Extract the (X, Y) coordinate from the center of the cell holding the provided text.  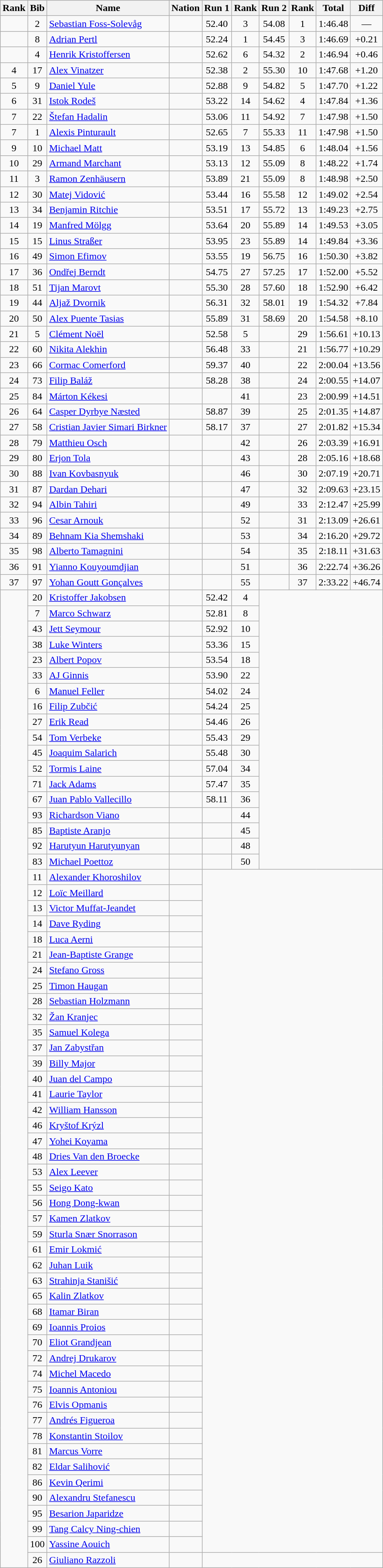
55.43 (217, 738)
Tormis Laine (108, 769)
Alex Leever (108, 1172)
82 (38, 1467)
54.46 (217, 722)
57 (38, 1219)
69 (38, 1327)
Ivan Kovbasnyuk (108, 474)
76 (38, 1405)
Total (333, 8)
Casper Dyrbye Næsted (108, 411)
1:52.00 (333, 272)
Laurie Taylor (108, 1094)
Sebastian Foss-Solevåg (108, 24)
Kristoffer Jakobsen (108, 598)
58.69 (274, 318)
Sebastian Holzmann (108, 1001)
Konstantin Stoilov (108, 1435)
56.48 (217, 349)
55.33 (274, 132)
Alexandru Stefanescu (108, 1498)
65 (38, 1296)
Behnam Kia Shemshaki (108, 536)
68 (38, 1312)
2:00.55 (333, 380)
+46.74 (366, 582)
56.31 (217, 303)
+1.36 (366, 101)
Alex Puente Tasias (108, 318)
Baptiste Aranjo (108, 830)
Juhan Luik (108, 1265)
Tijan Marovt (108, 287)
54.62 (274, 101)
54.45 (274, 39)
Hong Dong-kwan (108, 1203)
1:49.84 (333, 241)
+16.91 (366, 442)
54.75 (217, 272)
+25.99 (366, 505)
90 (38, 1498)
80 (38, 458)
Victor Muffat-Jeandet (108, 908)
55.58 (274, 194)
61 (38, 1250)
Márton Kékesi (108, 396)
Aljaž Dvornik (108, 303)
53.13 (217, 163)
57.47 (217, 784)
94 (38, 505)
57.25 (274, 272)
91 (38, 567)
54.02 (217, 691)
74 (38, 1374)
Ondřej Berndt (108, 272)
2:00.04 (333, 365)
85 (38, 830)
Joaquim Salarich (108, 753)
Linus Straßer (108, 241)
Ioannis Antoniou (108, 1389)
Besarion Japaridze (108, 1513)
Nation (186, 8)
55.72 (274, 210)
Samuel Kolega (108, 1032)
58.11 (217, 799)
57.04 (217, 769)
1:46.69 (333, 39)
52.42 (217, 598)
+14.87 (366, 411)
59.37 (217, 365)
Ramon Zenhäusern (108, 179)
Strahinja Stanišić (108, 1281)
+18.68 (366, 458)
Cesar Arnouk (108, 520)
2:12.47 (333, 505)
96 (38, 520)
+5.52 (366, 272)
Itamar Biran (108, 1312)
— (366, 24)
72 (38, 1358)
1:48.22 (333, 163)
Harutyun Harutyunyan (108, 846)
+20.71 (366, 474)
Cormac Comerford (108, 365)
58.87 (217, 411)
87 (38, 489)
2:01.82 (333, 427)
Clément Noël (108, 334)
Name (108, 8)
+2.75 (366, 210)
70 (38, 1343)
54.08 (274, 24)
Albin Tahiri (108, 505)
1:56.77 (333, 349)
Juan Pablo Vallecillo (108, 799)
52.92 (217, 629)
86 (38, 1482)
Yohan Goutt Gonçalves (108, 582)
Bib (38, 8)
1:46.48 (333, 24)
1:48.98 (333, 179)
Cristian Javier Simari Birkner (108, 427)
Simon Efimov (108, 256)
Billy Major (108, 1063)
2:00.99 (333, 396)
100 (38, 1544)
Jan Zabystřan (108, 1048)
Alberto Tamagnini (108, 551)
1:52.90 (333, 287)
+36.26 (366, 567)
84 (38, 396)
60 (38, 349)
Loïc Meillard (108, 892)
+10.29 (366, 349)
+29.72 (366, 536)
52.62 (217, 55)
Dave Ryding (108, 923)
Istok Rodeš (108, 101)
Seigo Kato (108, 1188)
92 (38, 846)
52.81 (217, 613)
Jett Seymour (108, 629)
73 (38, 380)
Yohei Koyama (108, 1141)
Alex Vinatzer (108, 70)
Kamen Zlatkov (108, 1219)
98 (38, 551)
1:46.94 (333, 55)
56 (38, 1203)
Sturla Snær Snorrason (108, 1234)
+2.50 (366, 179)
Dries Van den Broecke (108, 1156)
Luke Winters (108, 644)
58.17 (217, 427)
Jean-Baptiste Grange (108, 955)
53.90 (217, 675)
66 (38, 365)
Michael Matt (108, 148)
+3.05 (366, 225)
2:18.11 (333, 551)
Erik Read (108, 722)
Benjamin Ritchie (108, 210)
Juan del Campo (108, 1079)
Elvis Opmanis (108, 1405)
Erjon Tola (108, 458)
52.88 (217, 86)
1:47.70 (333, 86)
79 (38, 442)
1:54.58 (333, 318)
Emir Lokmić (108, 1250)
William Hansson (108, 1110)
Timon Haugan (108, 986)
56.75 (274, 256)
+23.15 (366, 489)
52.38 (217, 70)
1:49.23 (333, 210)
2:05.16 (333, 458)
+31.63 (366, 551)
57.60 (274, 287)
Stefano Gross (108, 970)
53.95 (217, 241)
62 (38, 1265)
Richardson Viano (108, 815)
58 (38, 427)
Run 1 (217, 8)
+10.13 (366, 334)
53.89 (217, 179)
Matej Vidović (108, 194)
2:01.35 (333, 411)
Marcus Vorre (108, 1451)
95 (38, 1513)
Run 2 (274, 8)
52.40 (217, 24)
54.24 (217, 707)
2:03.39 (333, 442)
52.58 (217, 334)
88 (38, 474)
Armand Marchant (108, 163)
+0.21 (366, 39)
53.19 (217, 148)
Michel Macedo (108, 1374)
Matthieu Osch (108, 442)
52.65 (217, 132)
1:47.84 (333, 101)
59 (38, 1234)
53.06 (217, 117)
+1.22 (366, 86)
55.48 (217, 753)
89 (38, 536)
97 (38, 582)
Adrian Pertl (108, 39)
53.64 (217, 225)
Yassine Aouich (108, 1544)
Diff (366, 8)
Alexander Khoroshilov (108, 877)
Alexis Pinturault (108, 132)
77 (38, 1420)
64 (38, 411)
2:09.63 (333, 489)
Kalin Zlatkov (108, 1296)
+1.74 (366, 163)
Kevin Qerimi (108, 1482)
99 (38, 1529)
Jack Adams (108, 784)
Dardan Dehari (108, 489)
Andrej Drukarov (108, 1358)
58.01 (274, 303)
Tang Calcy Ning-chien (108, 1529)
+1.20 (366, 70)
54.92 (274, 117)
53.55 (217, 256)
+3.36 (366, 241)
53.22 (217, 101)
1:47.68 (333, 70)
Manfred Mölgg (108, 225)
+8.10 (366, 318)
+2.54 (366, 194)
Filip Zubčić (108, 707)
Luca Aerni (108, 939)
Henrik Kristoffersen (108, 55)
1:49.53 (333, 225)
Žan Kranjec (108, 1017)
71 (38, 784)
Albert Popov (108, 660)
1:49.02 (333, 194)
53.36 (217, 644)
Andrés Figueroa (108, 1420)
+14.07 (366, 380)
2:33.22 (333, 582)
+15.34 (366, 427)
63 (38, 1281)
54.85 (274, 148)
81 (38, 1451)
Eldar Salihović (108, 1467)
Marco Schwarz (108, 613)
78 (38, 1435)
1:56.61 (333, 334)
83 (38, 861)
67 (38, 799)
1:54.32 (333, 303)
+14.51 (366, 396)
AJ Ginnis (108, 675)
53.51 (217, 210)
Filip Baláž (108, 380)
Manuel Feller (108, 691)
+1.56 (366, 148)
Štefan Hadalin (108, 117)
53.54 (217, 660)
+13.56 (366, 365)
1:48.04 (333, 148)
Ioannis Proios (108, 1327)
+7.84 (366, 303)
+3.82 (366, 256)
Tom Verbeke (108, 738)
+0.46 (366, 55)
Yianno Kouyoumdjian (108, 567)
+6.42 (366, 287)
Michael Poettoz (108, 861)
75 (38, 1389)
2:07.19 (333, 474)
Daniel Yule (108, 86)
54.32 (274, 55)
Giuliano Razzoli (108, 1560)
54.82 (274, 86)
2:13.09 (333, 520)
Eliot Grandjean (108, 1343)
58.28 (217, 380)
52.24 (217, 39)
+26.61 (366, 520)
Kryštof Krýzl (108, 1125)
Nikita Alekhin (108, 349)
2:22.74 (333, 567)
53.44 (217, 194)
1:50.30 (333, 256)
2:16.20 (333, 536)
93 (38, 815)
